Return [X, Y] of the center of cell containing provided text 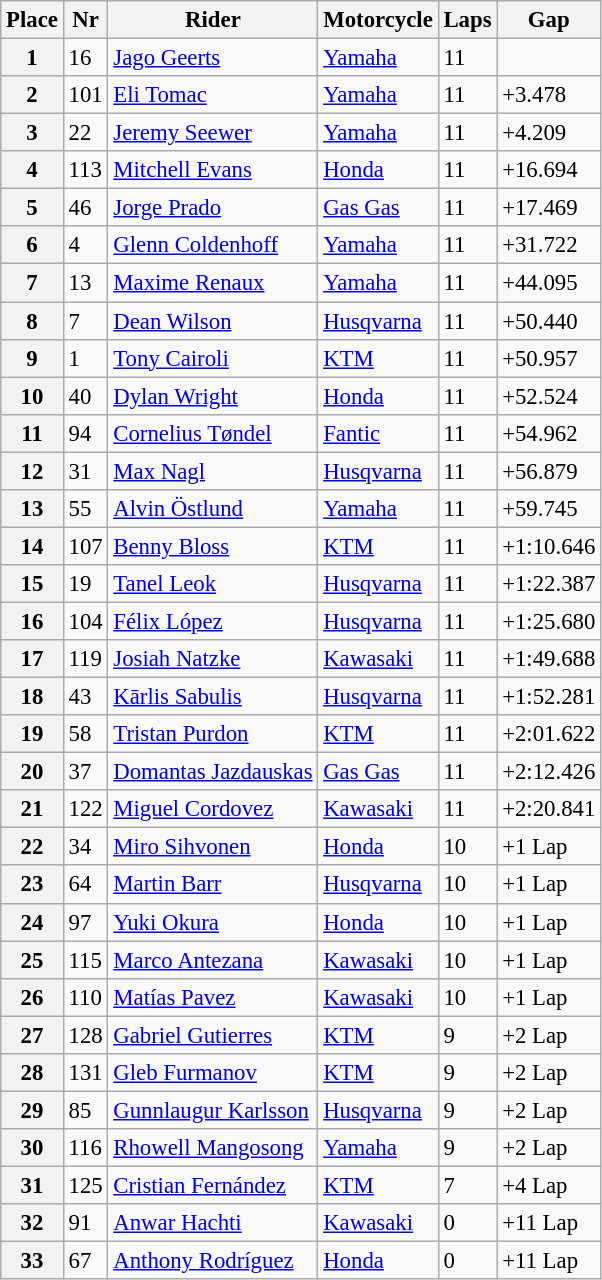
15 [32, 584]
14 [32, 546]
Fantic [378, 433]
+4 Lap [549, 1185]
Benny Bloss [213, 546]
Nr [86, 20]
Gunnlaugur Karlsson [213, 1110]
+52.524 [549, 396]
+1:22.387 [549, 584]
23 [32, 885]
113 [86, 170]
+17.469 [549, 208]
110 [86, 997]
85 [86, 1110]
33 [32, 1261]
+59.745 [549, 509]
Gleb Furmanov [213, 1073]
+1:10.646 [549, 546]
67 [86, 1261]
Anthony Rodríguez [213, 1261]
58 [86, 734]
+1:25.680 [549, 621]
Matías Pavez [213, 997]
Josiah Natzke [213, 659]
Anwar Hachti [213, 1223]
+1:52.281 [549, 697]
25 [32, 960]
27 [32, 1035]
Cornelius Tøndel [213, 433]
+54.962 [549, 433]
116 [86, 1148]
40 [86, 396]
Tristan Purdon [213, 734]
6 [32, 245]
8 [32, 321]
94 [86, 433]
+56.879 [549, 471]
17 [32, 659]
Félix López [213, 621]
122 [86, 809]
Tanel Leok [213, 584]
Domantas Jazdauskas [213, 772]
Dean Wilson [213, 321]
125 [86, 1185]
Miro Sihvonen [213, 847]
+2:20.841 [549, 809]
Motorcycle [378, 20]
Alvin Östlund [213, 509]
12 [32, 471]
+4.209 [549, 133]
Jorge Prado [213, 208]
Yuki Okura [213, 922]
46 [86, 208]
34 [86, 847]
119 [86, 659]
28 [32, 1073]
Jago Geerts [213, 58]
2 [32, 95]
5 [32, 208]
+2:12.426 [549, 772]
+2:01.622 [549, 734]
Rhowell Mangosong [213, 1148]
Dylan Wright [213, 396]
131 [86, 1073]
Cristian Fernández [213, 1185]
Kārlis Sabulis [213, 697]
+50.440 [549, 321]
+44.095 [549, 283]
37 [86, 772]
+16.694 [549, 170]
+31.722 [549, 245]
91 [86, 1223]
104 [86, 621]
21 [32, 809]
Jeremy Seewer [213, 133]
+50.957 [549, 358]
Max Nagl [213, 471]
Gap [549, 20]
101 [86, 95]
128 [86, 1035]
+1:49.688 [549, 659]
Mitchell Evans [213, 170]
Miguel Cordovez [213, 809]
30 [32, 1148]
Glenn Coldenhoff [213, 245]
32 [32, 1223]
Place [32, 20]
Laps [468, 20]
115 [86, 960]
Eli Tomac [213, 95]
107 [86, 546]
+3.478 [549, 95]
Rider [213, 20]
26 [32, 997]
29 [32, 1110]
Gabriel Gutierres [213, 1035]
43 [86, 697]
64 [86, 885]
3 [32, 133]
55 [86, 509]
Maxime Renaux [213, 283]
Tony Cairoli [213, 358]
Marco Antezana [213, 960]
24 [32, 922]
Martin Barr [213, 885]
18 [32, 697]
20 [32, 772]
97 [86, 922]
